Scan for the cell matching the given text and deliver its [X, Y] coordinate at center. 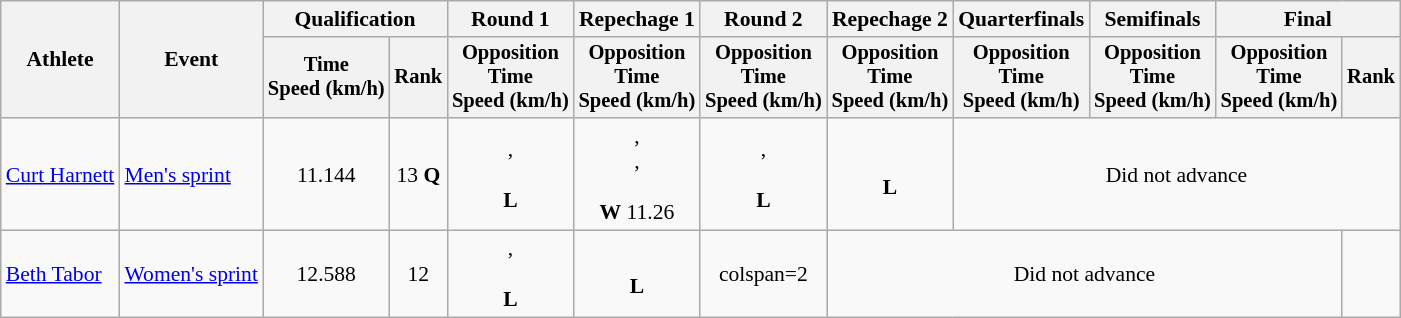
Women's sprint [191, 274]
Qualification [355, 19]
Men's sprint [191, 174]
,,W 11.26 [638, 174]
12 [419, 274]
TimeSpeed (km/h) [326, 78]
colspan=2 [764, 274]
Repechage 1 [638, 19]
Athlete [60, 60]
12.588 [326, 274]
Quarterfinals [1021, 19]
Semifinals [1152, 19]
Round 2 [764, 19]
13 Q [419, 174]
Repechage 2 [890, 19]
Final [1308, 19]
Curt Harnett [60, 174]
Event [191, 60]
11.144 [326, 174]
Round 1 [510, 19]
Beth Tabor [60, 274]
